Identify which cell holds the provided text, then report its (X, Y) central coordinate. 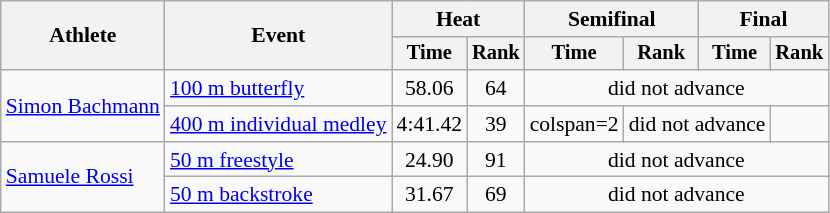
4:41.42 (430, 124)
91 (496, 160)
24.90 (430, 160)
Heat (458, 19)
100 m butterfly (278, 88)
39 (496, 124)
69 (496, 195)
Event (278, 36)
58.06 (430, 88)
50 m backstroke (278, 195)
31.67 (430, 195)
Final (764, 19)
50 m freestyle (278, 160)
Simon Bachmann (83, 106)
64 (496, 88)
400 m individual medley (278, 124)
Semifinal (612, 19)
Athlete (83, 36)
Samuele Rossi (83, 178)
colspan=2 (574, 124)
